Scan for the cell matching the given text and deliver its (x, y) coordinate at center. 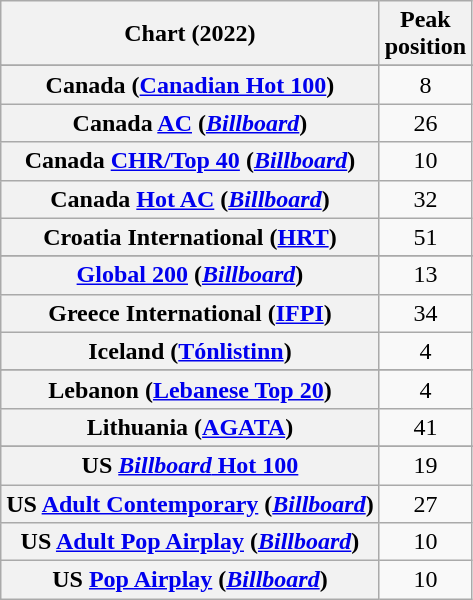
US Adult Pop Airplay (Billboard) (190, 542)
Canada Hot AC (Billboard) (190, 199)
13 (425, 275)
Lithuania (AGATA) (190, 427)
Chart (2022) (190, 34)
Lebanon (Lebanese Top 20) (190, 389)
US Pop Airplay (Billboard) (190, 580)
US Billboard Hot 100 (190, 465)
Iceland (Tónlistinn) (190, 351)
32 (425, 199)
Croatia International (HRT) (190, 237)
27 (425, 503)
26 (425, 123)
Greece International (IFPI) (190, 313)
41 (425, 427)
Canada CHR/Top 40 (Billboard) (190, 161)
34 (425, 313)
Canada (Canadian Hot 100) (190, 85)
US Adult Contemporary (Billboard) (190, 503)
51 (425, 237)
Canada AC (Billboard) (190, 123)
19 (425, 465)
8 (425, 85)
Peakposition (425, 34)
Global 200 (Billboard) (190, 275)
